Identify which cell holds the provided text, then report its (x, y) central coordinate. 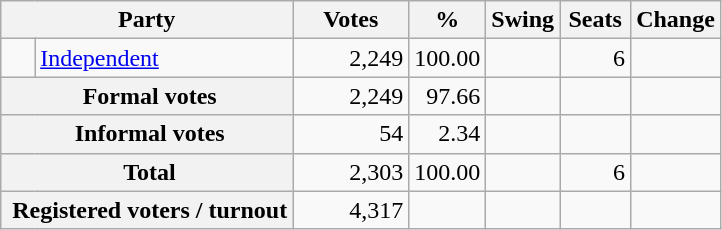
54 (351, 134)
Formal votes (147, 96)
2,303 (351, 172)
4,317 (351, 210)
Swing (523, 20)
Independent (164, 58)
Change (676, 20)
2.34 (448, 134)
Registered voters / turnout (147, 210)
% (448, 20)
Total (147, 172)
Party (147, 20)
Informal votes (147, 134)
Seats (596, 20)
97.66 (448, 96)
Votes (351, 20)
